Detect which cell encompasses the target text, then output its (X, Y) center coordinate. 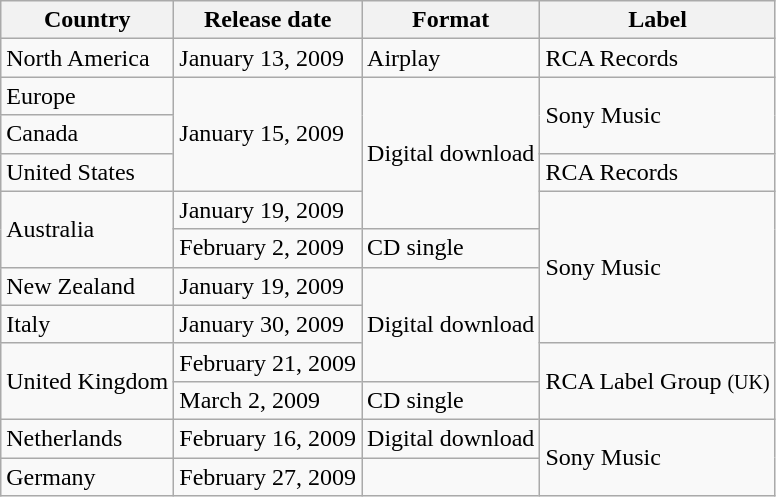
Country (88, 20)
Germany (88, 477)
Europe (88, 96)
Netherlands (88, 438)
January 13, 2009 (268, 58)
Canada (88, 134)
Label (658, 20)
RCA Label Group (UK) (658, 381)
New Zealand (88, 286)
February 21, 2009 (268, 362)
Airplay (451, 58)
Release date (268, 20)
February 2, 2009 (268, 248)
United States (88, 172)
January 30, 2009 (268, 324)
Format (451, 20)
Italy (88, 324)
March 2, 2009 (268, 400)
United Kingdom (88, 381)
North America (88, 58)
January 15, 2009 (268, 134)
February 16, 2009 (268, 438)
Australia (88, 229)
February 27, 2009 (268, 477)
